Detect which cell encompasses the target text, then output its (X, Y) center coordinate. 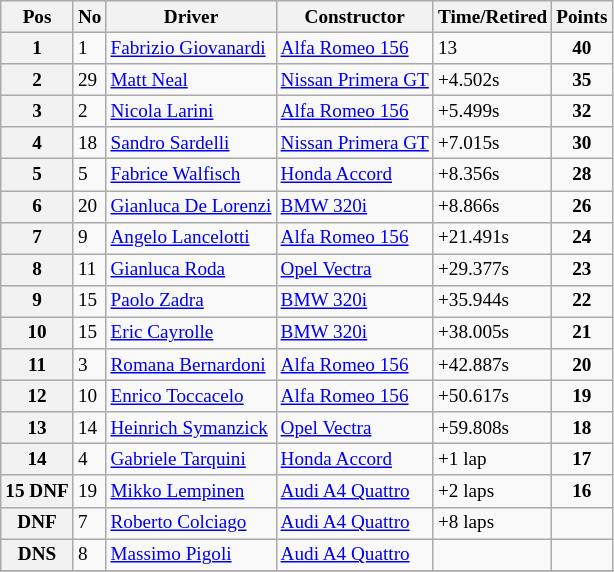
No (90, 17)
+50.617s (492, 396)
+38.005s (492, 333)
Gianluca Roda (191, 270)
Eric Cayrolle (191, 333)
+5.499s (492, 111)
Constructor (354, 17)
+8 laps (492, 523)
Romana Bernardoni (191, 365)
Gianluca De Lorenzi (191, 206)
+7.015s (492, 143)
Paolo Zadra (191, 301)
15 DNF (38, 491)
Sandro Sardelli (191, 143)
+8.866s (492, 206)
+42.887s (492, 365)
Fabrizio Giovanardi (191, 48)
21 (582, 333)
Enrico Toccacelo (191, 396)
35 (582, 80)
16 (582, 491)
Heinrich Symanzick (191, 428)
Pos (38, 17)
Gabriele Tarquini (191, 460)
12 (38, 396)
Nicola Larini (191, 111)
Driver (191, 17)
DNF (38, 523)
Angelo Lancelotti (191, 238)
+59.808s (492, 428)
+21.491s (492, 238)
30 (582, 143)
Mikko Lempinen (191, 491)
Points (582, 17)
+1 lap (492, 460)
40 (582, 48)
17 (582, 460)
28 (582, 175)
Massimo Pigoli (191, 554)
29 (90, 80)
DNS (38, 554)
+8.356s (492, 175)
Roberto Colciago (191, 523)
23 (582, 270)
Time/Retired (492, 17)
22 (582, 301)
Fabrice Walfisch (191, 175)
+4.502s (492, 80)
26 (582, 206)
+2 laps (492, 491)
+35.944s (492, 301)
+29.377s (492, 270)
Matt Neal (191, 80)
32 (582, 111)
24 (582, 238)
6 (38, 206)
